Locate the cell with the specified text and output its [X, Y] center coordinate. 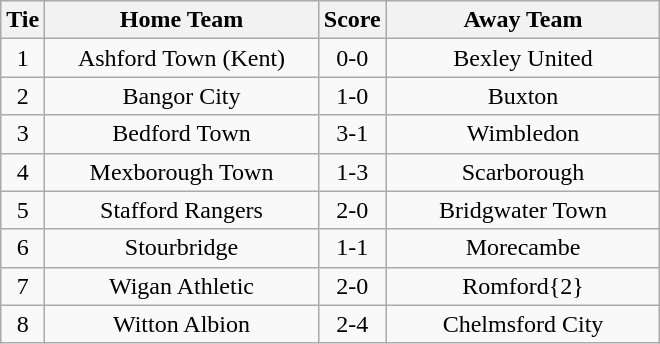
4 [23, 172]
1-3 [352, 172]
6 [23, 248]
7 [23, 286]
2 [23, 96]
Buxton [523, 96]
8 [23, 324]
Score [352, 20]
3 [23, 134]
1-0 [352, 96]
Wimbledon [523, 134]
Witton Albion [182, 324]
Chelmsford City [523, 324]
1 [23, 58]
Bedford Town [182, 134]
Stourbridge [182, 248]
Tie [23, 20]
Romford{2} [523, 286]
Bexley United [523, 58]
Stafford Rangers [182, 210]
5 [23, 210]
2-4 [352, 324]
Mexborough Town [182, 172]
0-0 [352, 58]
Ashford Town (Kent) [182, 58]
Bangor City [182, 96]
Bridgwater Town [523, 210]
Morecambe [523, 248]
3-1 [352, 134]
1-1 [352, 248]
Wigan Athletic [182, 286]
Home Team [182, 20]
Away Team [523, 20]
Scarborough [523, 172]
